Locate the cell with the specified text and output its (x, y) center coordinate. 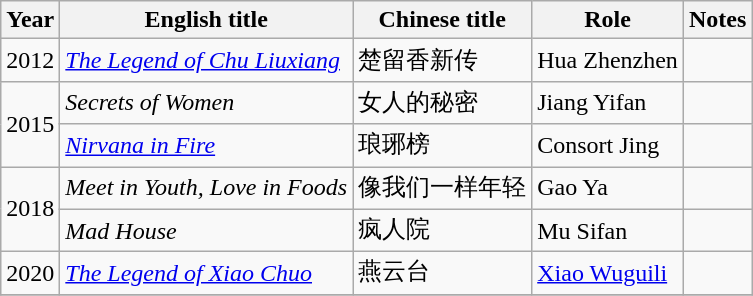
Meet in Youth, Love in Foods (206, 188)
2018 (30, 208)
Hua Zhenzhen (608, 60)
Gao Ya (608, 188)
Mad House (206, 230)
2020 (30, 274)
燕云台 (442, 274)
Consort Jing (608, 146)
The Legend of Chu Liuxiang (206, 60)
琅琊榜 (442, 146)
Chinese title (442, 20)
2012 (30, 60)
Year (30, 20)
2015 (30, 124)
Mu Sifan (608, 230)
楚留香新传 (442, 60)
疯人院 (442, 230)
Xiao Wuguili (608, 274)
Notes (717, 20)
Jiang Yifan (608, 102)
像我们一样年轻 (442, 188)
English title (206, 20)
The Legend of Xiao Chuo (206, 274)
女人的秘密 (442, 102)
Nirvana in Fire (206, 146)
Secrets of Women (206, 102)
Role (608, 20)
